Return (X, Y) of the center of cell containing provided text 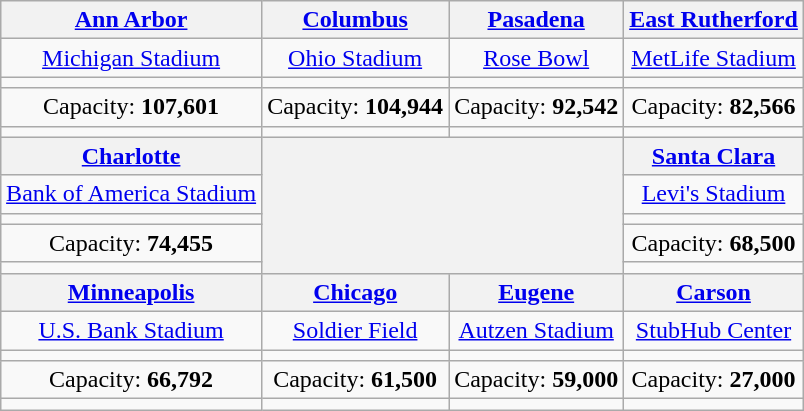
Capacity: 66,792 (132, 380)
StubHub Center (714, 330)
Soldier Field (356, 330)
Capacity: 61,500 (356, 380)
U.S. Bank Stadium (132, 330)
Capacity: 107,601 (132, 107)
Charlotte (132, 156)
Eugene (536, 292)
Ohio Stadium (356, 58)
Pasadena (536, 20)
Capacity: 27,000 (714, 380)
Capacity: 92,542 (536, 107)
Santa Clara (714, 156)
Rose Bowl (536, 58)
MetLife Stadium (714, 58)
Capacity: 59,000 (536, 380)
Capacity: 82,566 (714, 107)
Bank of America Stadium (132, 194)
Autzen Stadium (536, 330)
Capacity: 104,944 (356, 107)
Levi's Stadium (714, 194)
Minneapolis (132, 292)
Capacity: 74,455 (132, 243)
Carson (714, 292)
Michigan Stadium (132, 58)
Capacity: 68,500 (714, 243)
East Rutherford (714, 20)
Ann Arbor (132, 20)
Chicago (356, 292)
Columbus (356, 20)
